Extract the [x, y] coordinate from the center of the cell holding the provided text.  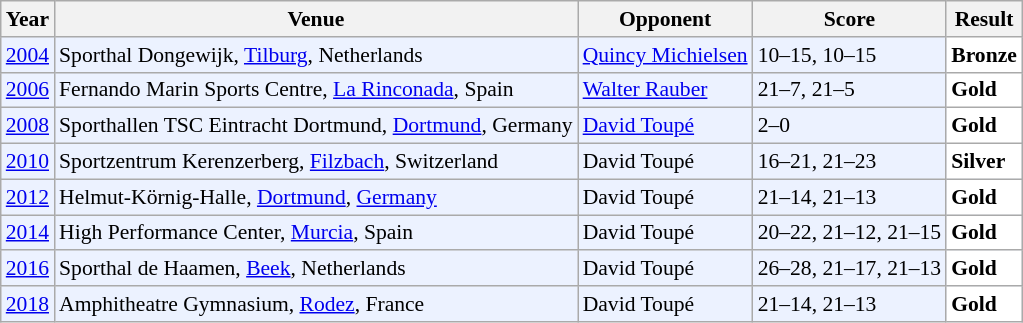
High Performance Center, Murcia, Spain [316, 233]
2012 [28, 197]
Venue [316, 19]
Walter Rauber [666, 90]
26–28, 21–17, 21–13 [850, 269]
Silver [984, 162]
2006 [28, 90]
Result [984, 19]
Helmut-Körnig-Halle, Dortmund, Germany [316, 197]
2004 [28, 55]
Score [850, 19]
Bronze [984, 55]
Sporthallen TSC Eintracht Dortmund, Dortmund, Germany [316, 126]
Amphitheatre Gymnasium, Rodez, France [316, 304]
Sporthal de Haamen, Beek, Netherlands [316, 269]
Fernando Marin Sports Centre, La Rinconada, Spain [316, 90]
2014 [28, 233]
2010 [28, 162]
2008 [28, 126]
Sporthal Dongewijk, Tilburg, Netherlands [316, 55]
2–0 [850, 126]
2018 [28, 304]
20–22, 21–12, 21–15 [850, 233]
10–15, 10–15 [850, 55]
Year [28, 19]
Quincy Michielsen [666, 55]
16–21, 21–23 [850, 162]
Opponent [666, 19]
2016 [28, 269]
21–7, 21–5 [850, 90]
Sportzentrum Kerenzerberg, Filzbach, Switzerland [316, 162]
